Find where the given text appears and provide that cell's center as (x, y) coordinate. 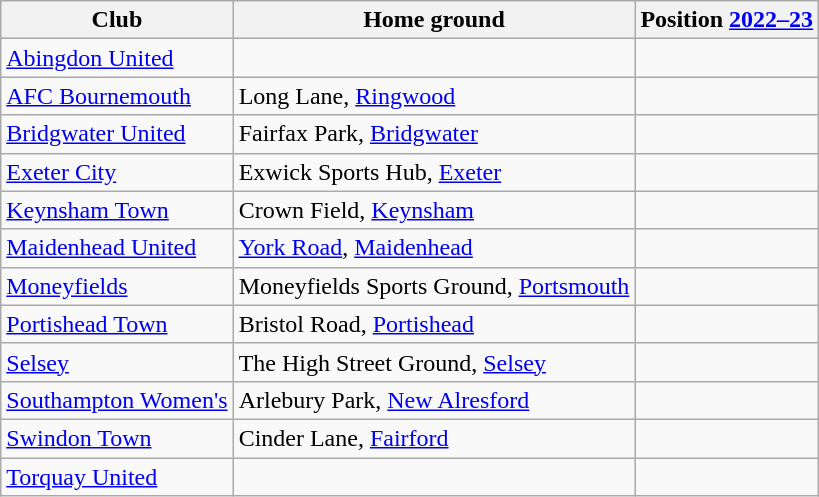
Position 2022–23 (727, 20)
Long Lane, Ringwood (434, 96)
Bridgwater United (117, 134)
Exeter City (117, 172)
Portishead Town (117, 324)
Arlebury Park, New Alresford (434, 400)
The High Street Ground, Selsey (434, 362)
AFC Bournemouth (117, 96)
Keynsham Town (117, 210)
Home ground (434, 20)
Maidenhead United (117, 248)
Exwick Sports Hub, Exeter (434, 172)
Bristol Road, Portishead (434, 324)
Southampton Women's (117, 400)
York Road, Maidenhead (434, 248)
Moneyfields Sports Ground, Portsmouth (434, 286)
Fairfax Park, Bridgwater (434, 134)
Crown Field, Keynsham (434, 210)
Torquay United (117, 477)
Moneyfields (117, 286)
Club (117, 20)
Cinder Lane, Fairford (434, 438)
Selsey (117, 362)
Abingdon United (117, 58)
Swindon Town (117, 438)
